Provide the (x, y) coordinate of the cell's center where the given text is located.  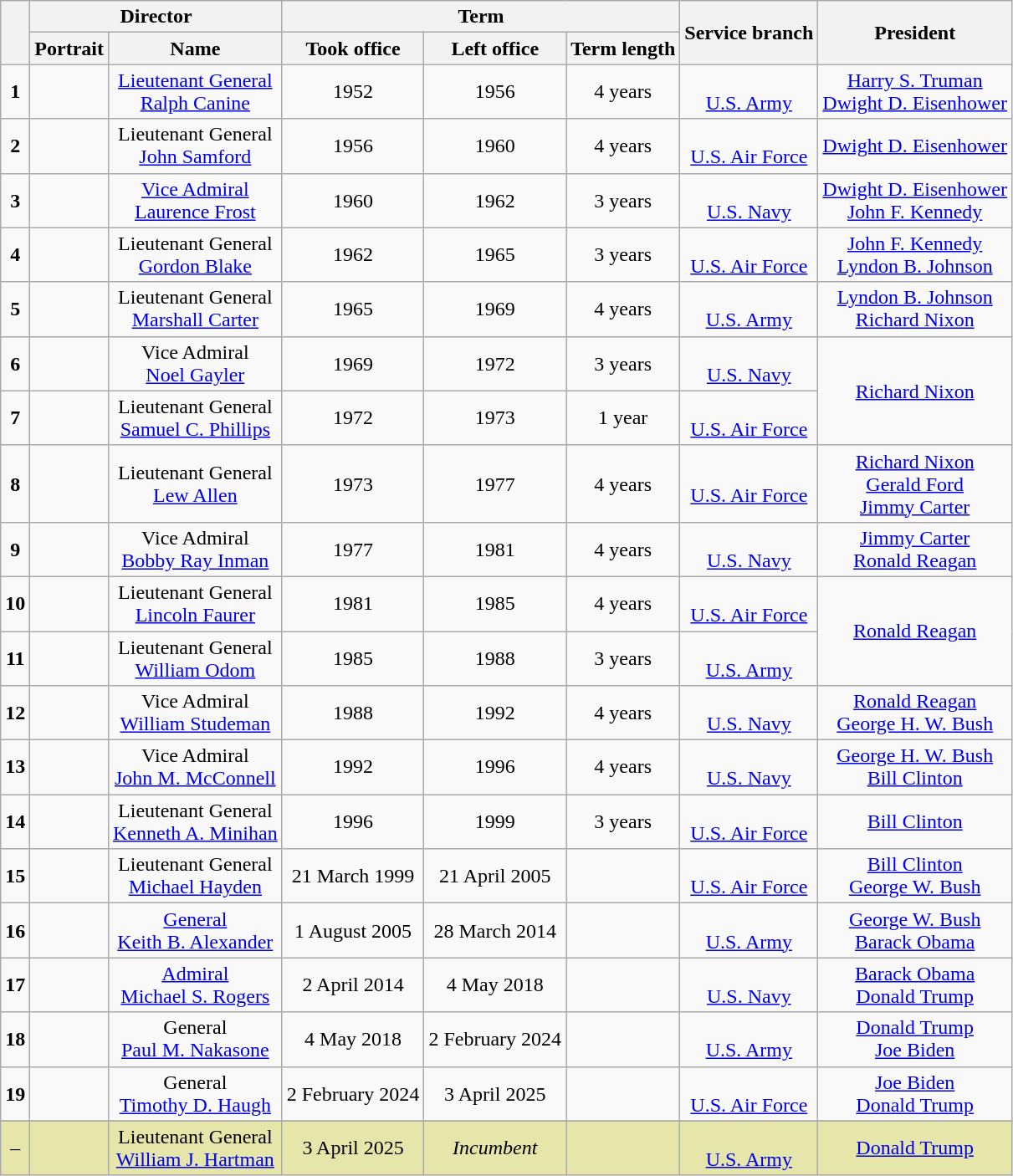
Lieutenant GeneralSamuel C. Phillips (195, 418)
1999 (495, 821)
Name (195, 49)
Term length (623, 49)
Vice AdmiralNoel Gayler (195, 363)
Dwight D. EisenhowerJohn F. Kennedy (915, 201)
18 (15, 1039)
2 April 2014 (353, 985)
Ronald Reagan (915, 631)
Richard Nixon (915, 391)
Richard NixonGerald FordJimmy Carter (915, 483)
Lieutenant GeneralMarshall Carter (195, 309)
4 (15, 254)
GeneralPaul M. Nakasone (195, 1039)
3 (15, 201)
Vice AdmiralLaurence Frost (195, 201)
Left office (495, 49)
Barack ObamaDonald Trump (915, 985)
Lieutenant GeneralWilliam J. Hartman (195, 1148)
11 (15, 657)
Bill Clinton (915, 821)
5 (15, 309)
Service branch (750, 33)
15 (15, 877)
Lieutenant GeneralKenneth A. Minihan (195, 821)
Lieutenant GeneralJohn Samford (195, 146)
Lyndon B. JohnsonRichard Nixon (915, 309)
George W. BushBarack Obama (915, 930)
8 (15, 483)
Lieutenant GeneralGordon Blake (195, 254)
13 (15, 768)
Joe Biden Donald Trump (915, 1094)
Vice AdmiralBobby Ray Inman (195, 549)
Lieutenant GeneralMichael Hayden (195, 877)
Vice AdmiralJohn M. McConnell (195, 768)
Incumbent (495, 1148)
– (15, 1148)
16 (15, 930)
Lieutenant GeneralWilliam Odom (195, 657)
9 (15, 549)
1 year (623, 418)
1952 (353, 92)
Jimmy CarterRonald Reagan (915, 549)
Term (481, 17)
17 (15, 985)
Lieutenant GeneralLincoln Faurer (195, 604)
Donald Trump (915, 1148)
AdmiralMichael S. Rogers (195, 985)
21 April 2005 (495, 877)
Donald TrumpJoe Biden (915, 1039)
George H. W. BushBill Clinton (915, 768)
6 (15, 363)
GeneralTimothy D. Haugh (195, 1094)
President (915, 33)
2 (15, 146)
10 (15, 604)
Vice AdmiralWilliam Studeman (195, 713)
Dwight D. Eisenhower (915, 146)
Lieutenant GeneralRalph Canine (195, 92)
Harry S. TrumanDwight D. Eisenhower (915, 92)
14 (15, 821)
Director (156, 17)
Portrait (69, 49)
Ronald ReaganGeorge H. W. Bush (915, 713)
28 March 2014 (495, 930)
19 (15, 1094)
Lieutenant GeneralLew Allen (195, 483)
GeneralKeith B. Alexander (195, 930)
1 August 2005 (353, 930)
Bill ClintonGeorge W. Bush (915, 877)
Took office (353, 49)
1 (15, 92)
12 (15, 713)
John F. KennedyLyndon B. Johnson (915, 254)
21 March 1999 (353, 877)
7 (15, 418)
